Scan for the cell matching the given text and deliver its (X, Y) coordinate at center. 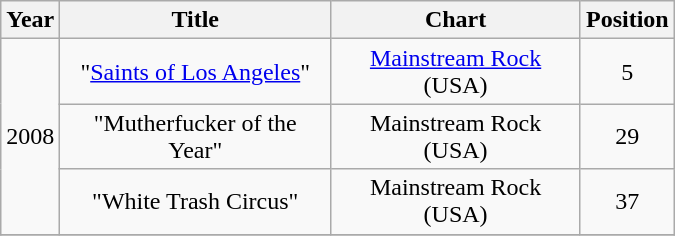
2008 (30, 136)
5 (627, 72)
Year (30, 20)
37 (627, 202)
Position (627, 20)
Chart (456, 20)
29 (627, 136)
"White Trash Circus" (196, 202)
"Saints of Los Angeles" (196, 72)
Title (196, 20)
"Mutherfucker of the Year" (196, 136)
